Determine the (x, y) coordinate at the center of the cell enclosing the given text.  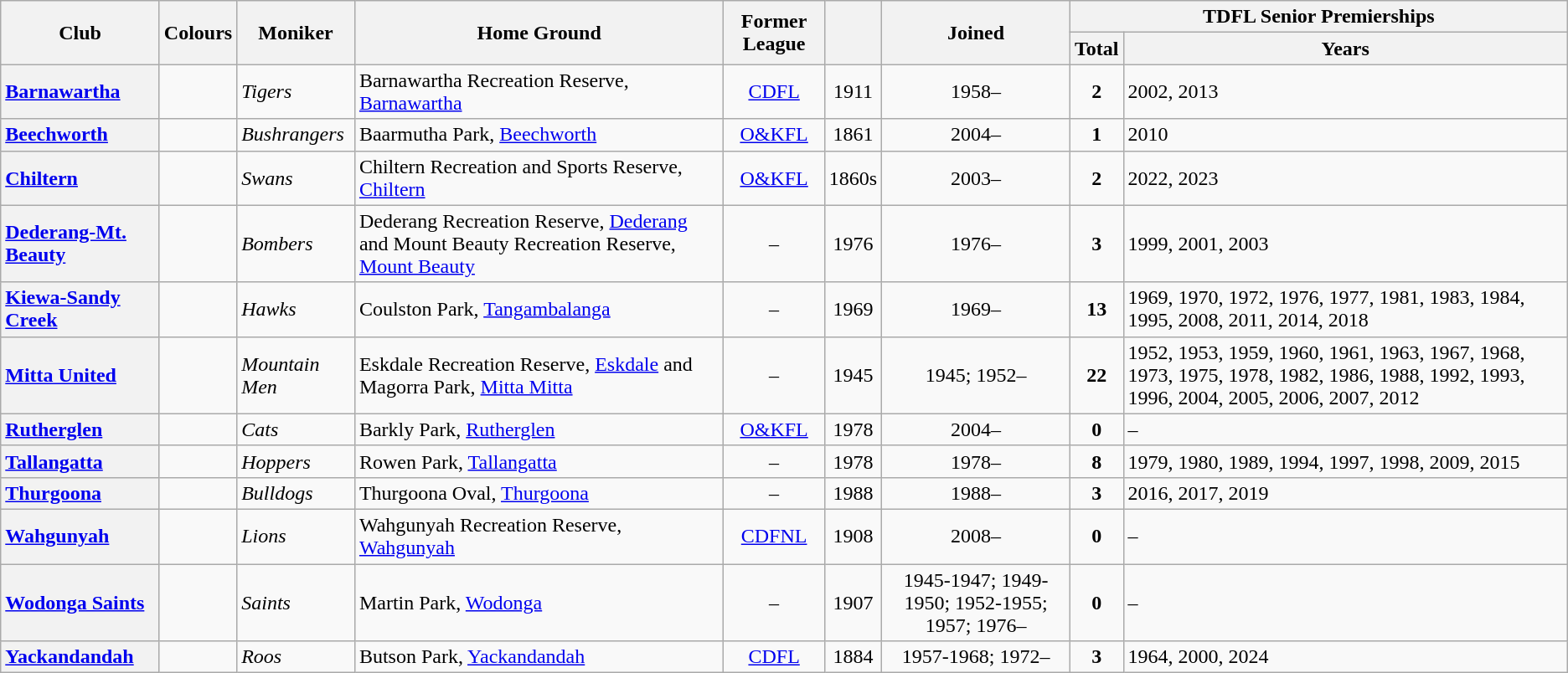
Beechworth (80, 135)
Joined (977, 33)
Lions (297, 536)
Butson Park, Yackandandah (539, 657)
1884 (853, 657)
Tigers (297, 92)
Thurgoona (80, 493)
1988– (977, 493)
22 (1096, 375)
1945-1947; 1949-1950; 1952-1955; 1957; 1976– (977, 603)
Wahgunyah (80, 536)
1976 (853, 244)
Cats (297, 429)
1945 (853, 375)
Years (1345, 49)
1979, 1980, 1989, 1994, 1997, 1998, 2009, 2015 (1345, 461)
2010 (1345, 135)
2003– (977, 177)
1957-1968; 1972– (977, 657)
13 (1096, 310)
Kiewa-Sandy Creek (80, 310)
Barnawartha Recreation Reserve, Barnawartha (539, 92)
1958– (977, 92)
Wahgunyah Recreation Reserve, Wahgunyah (539, 536)
Swans (297, 177)
1969 (853, 310)
1978– (977, 461)
1945; 1952– (977, 375)
Total (1096, 49)
2016, 2017, 2019 (1345, 493)
1988 (853, 493)
1861 (853, 135)
Eskdale Recreation Reserve, Eskdale and Magorra Park, Mitta Mitta (539, 375)
Wodonga Saints (80, 603)
1860s (853, 177)
1 (1096, 135)
TDFL Senior Premierships (1318, 17)
Roos (297, 657)
Club (80, 33)
Bushrangers (297, 135)
Coulston Park, Tangambalanga (539, 310)
Dederang-Mt. Beauty (80, 244)
2008– (977, 536)
Hawks (297, 310)
2022, 2023 (1345, 177)
Hoppers (297, 461)
Mitta United (80, 375)
Former League (774, 33)
8 (1096, 461)
Tallangatta (80, 461)
Moniker (297, 33)
1964, 2000, 2024 (1345, 657)
Baarmutha Park, Beechworth (539, 135)
Colours (198, 33)
Home Ground (539, 33)
Thurgoona Oval, Thurgoona (539, 493)
Martin Park, Wodonga (539, 603)
Chiltern (80, 177)
CDFNL (774, 536)
Saints (297, 603)
Rowen Park, Tallangatta (539, 461)
2002, 2013 (1345, 92)
1969– (977, 310)
1999, 2001, 2003 (1345, 244)
1911 (853, 92)
Mountain Men (297, 375)
Dederang Recreation Reserve, Dederang and Mount Beauty Recreation Reserve, Mount Beauty (539, 244)
1952, 1953, 1959, 1960, 1961, 1963, 1967, 1968, 1973, 1975, 1978, 1982, 1986, 1988, 1992, 1993, 1996, 2004, 2005, 2006, 2007, 2012 (1345, 375)
Rutherglen (80, 429)
1976– (977, 244)
1969, 1970, 1972, 1976, 1977, 1981, 1983, 1984, 1995, 2008, 2011, 2014, 2018 (1345, 310)
Barkly Park, Rutherglen (539, 429)
1907 (853, 603)
Yackandandah (80, 657)
Bombers (297, 244)
1908 (853, 536)
Barnawartha (80, 92)
Bulldogs (297, 493)
Chiltern Recreation and Sports Reserve, Chiltern (539, 177)
